From the cell containing the given text, extract its center point as (X, Y) coordinate. 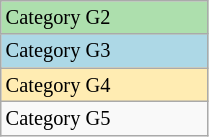
Category G3 (104, 51)
Category G2 (104, 17)
Category G5 (104, 118)
Category G4 (104, 85)
